Scan for the cell matching the given text and deliver its [x, y] coordinate at center. 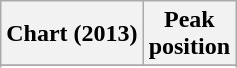
Peakposition [189, 34]
Chart (2013) [72, 34]
